Return the (X, Y) coordinate for the center point of the cell that contains the specified text.  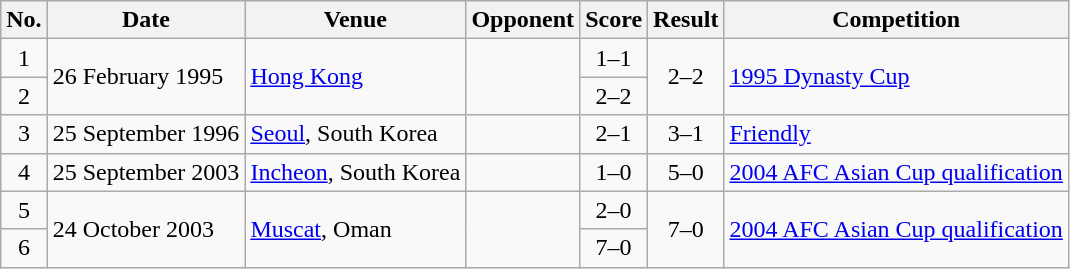
Friendly (896, 134)
Seoul, South Korea (356, 134)
6 (24, 248)
25 September 1996 (146, 134)
Result (686, 20)
25 September 2003 (146, 172)
26 February 1995 (146, 77)
Muscat, Oman (356, 229)
2–0 (614, 210)
1–0 (614, 172)
3–1 (686, 134)
Venue (356, 20)
5–0 (686, 172)
Incheon, South Korea (356, 172)
No. (24, 20)
4 (24, 172)
Score (614, 20)
2 (24, 96)
2–1 (614, 134)
3 (24, 134)
5 (24, 210)
Opponent (523, 20)
1–1 (614, 58)
Competition (896, 20)
24 October 2003 (146, 229)
Date (146, 20)
1995 Dynasty Cup (896, 77)
Hong Kong (356, 77)
1 (24, 58)
